Return (X, Y) of the center of cell containing provided text 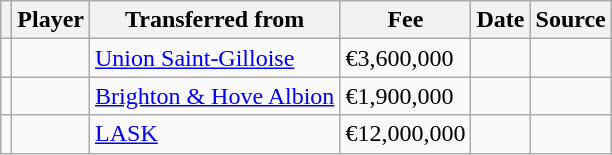
Transferred from (215, 20)
LASK (215, 134)
Date (500, 20)
Player (51, 20)
€12,000,000 (406, 134)
Fee (406, 20)
€3,600,000 (406, 58)
Source (570, 20)
€1,900,000 (406, 96)
Union Saint-Gilloise (215, 58)
Brighton & Hove Albion (215, 96)
